Detect which cell encompasses the target text, then output its (X, Y) center coordinate. 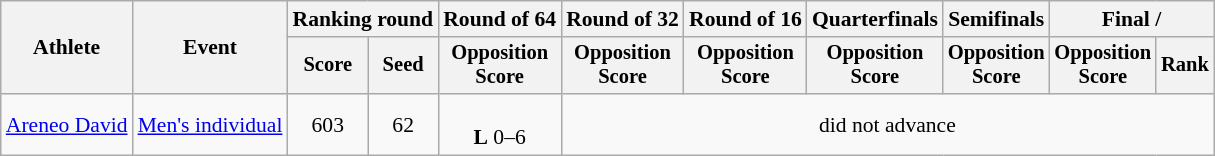
Score (328, 66)
Round of 64 (500, 19)
Men's individual (210, 124)
62 (403, 124)
Seed (403, 66)
603 (328, 124)
Semifinals (996, 19)
Round of 16 (746, 19)
Ranking round (362, 19)
Final / (1131, 19)
Quarterfinals (875, 19)
L 0–6 (500, 124)
Event (210, 48)
did not advance (888, 124)
Athlete (67, 48)
Rank (1185, 66)
Areneo David (67, 124)
Round of 32 (622, 19)
